Return the [X, Y] coordinate for the center point of the cell that contains the specified text.  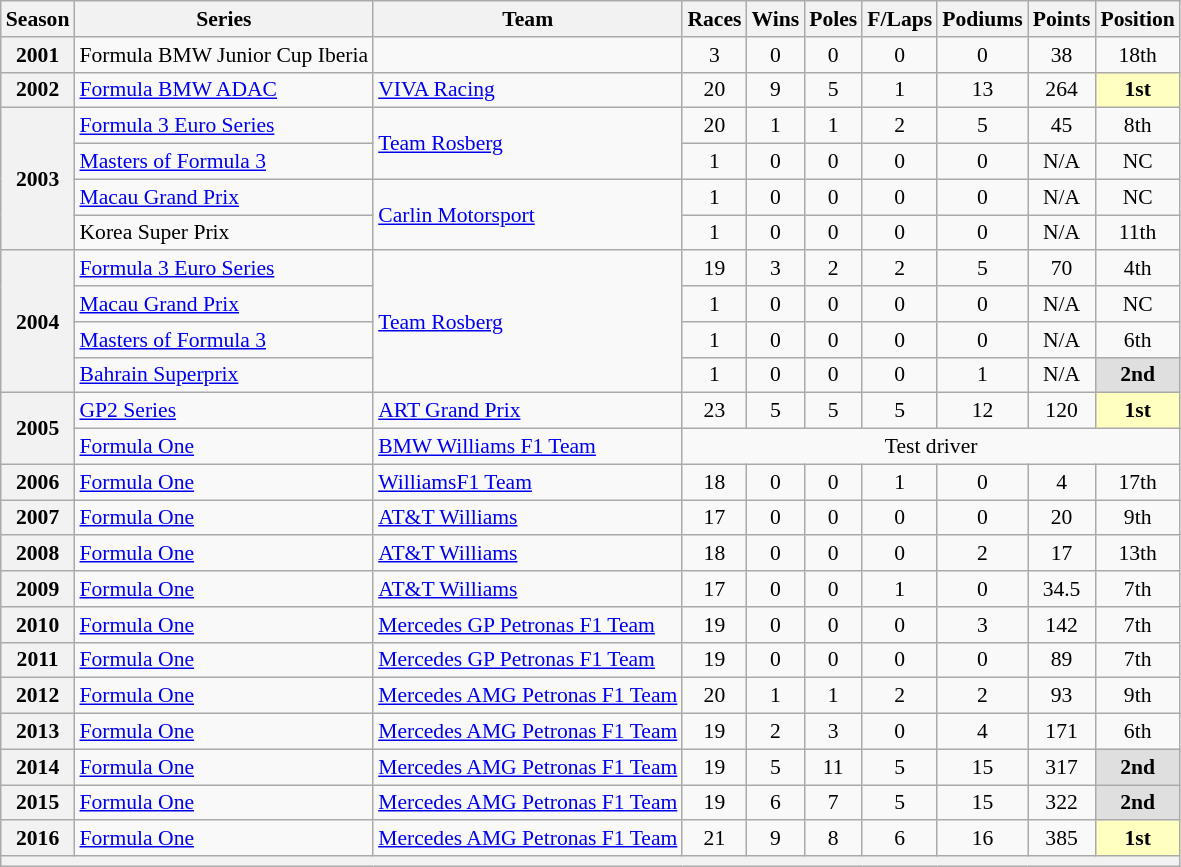
2010 [38, 625]
Team [528, 19]
2012 [38, 696]
Poles [833, 19]
WilliamsF1 Team [528, 482]
2001 [38, 55]
8 [833, 839]
Formula BMW Junior Cup Iberia [224, 55]
120 [1062, 411]
Series [224, 19]
Podiums [982, 19]
Korea Super Prix [224, 233]
70 [1062, 269]
2014 [38, 767]
21 [714, 839]
89 [1062, 660]
385 [1062, 839]
317 [1062, 767]
2004 [38, 322]
2015 [38, 803]
2011 [38, 660]
38 [1062, 55]
Bahrain Superprix [224, 375]
171 [1062, 732]
34.5 [1062, 589]
Races [714, 19]
45 [1062, 126]
Season [38, 19]
322 [1062, 803]
2009 [38, 589]
13th [1137, 554]
Carlin Motorsport [528, 214]
11th [1137, 233]
11 [833, 767]
18th [1137, 55]
93 [1062, 696]
2002 [38, 90]
142 [1062, 625]
ART Grand Prix [528, 411]
VIVA Racing [528, 90]
264 [1062, 90]
4th [1137, 269]
2003 [38, 179]
F/Laps [900, 19]
Points [1062, 19]
2007 [38, 518]
7 [833, 803]
2016 [38, 839]
2005 [38, 428]
17th [1137, 482]
Test driver [931, 447]
Formula BMW ADAC [224, 90]
12 [982, 411]
2006 [38, 482]
Wins [775, 19]
8th [1137, 126]
13 [982, 90]
16 [982, 839]
GP2 Series [224, 411]
2013 [38, 732]
23 [714, 411]
BMW Williams F1 Team [528, 447]
2008 [38, 554]
Position [1137, 19]
